Search for the cell housing the specified text and yield its (X, Y) center coordinate. 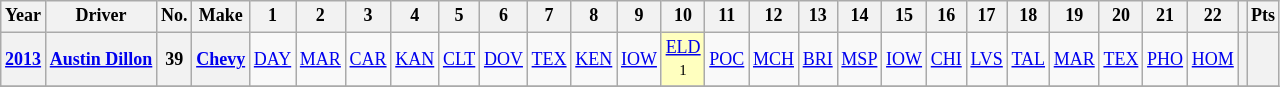
CAR (368, 59)
CHI (946, 59)
POC (727, 59)
22 (1212, 16)
BRI (818, 59)
MCH (774, 59)
6 (504, 16)
2 (321, 16)
20 (1121, 16)
Make (221, 16)
16 (946, 16)
DAY (272, 59)
7 (549, 16)
21 (1166, 16)
2013 (24, 59)
17 (986, 16)
4 (415, 16)
8 (594, 16)
13 (818, 16)
DOV (504, 59)
14 (860, 16)
19 (1074, 16)
39 (174, 59)
9 (640, 16)
Year (24, 16)
3 (368, 16)
18 (1028, 16)
Austin Dillon (100, 59)
Pts (1264, 16)
PHO (1166, 59)
12 (774, 16)
TAL (1028, 59)
1 (272, 16)
5 (460, 16)
HOM (1212, 59)
Driver (100, 16)
KAN (415, 59)
15 (904, 16)
MSP (860, 59)
No. (174, 16)
11 (727, 16)
ELD1 (683, 59)
KEN (594, 59)
10 (683, 16)
LVS (986, 59)
CLT (460, 59)
Chevy (221, 59)
